Capture the cell that displays the provided text and extract its (X, Y) central coordinate. 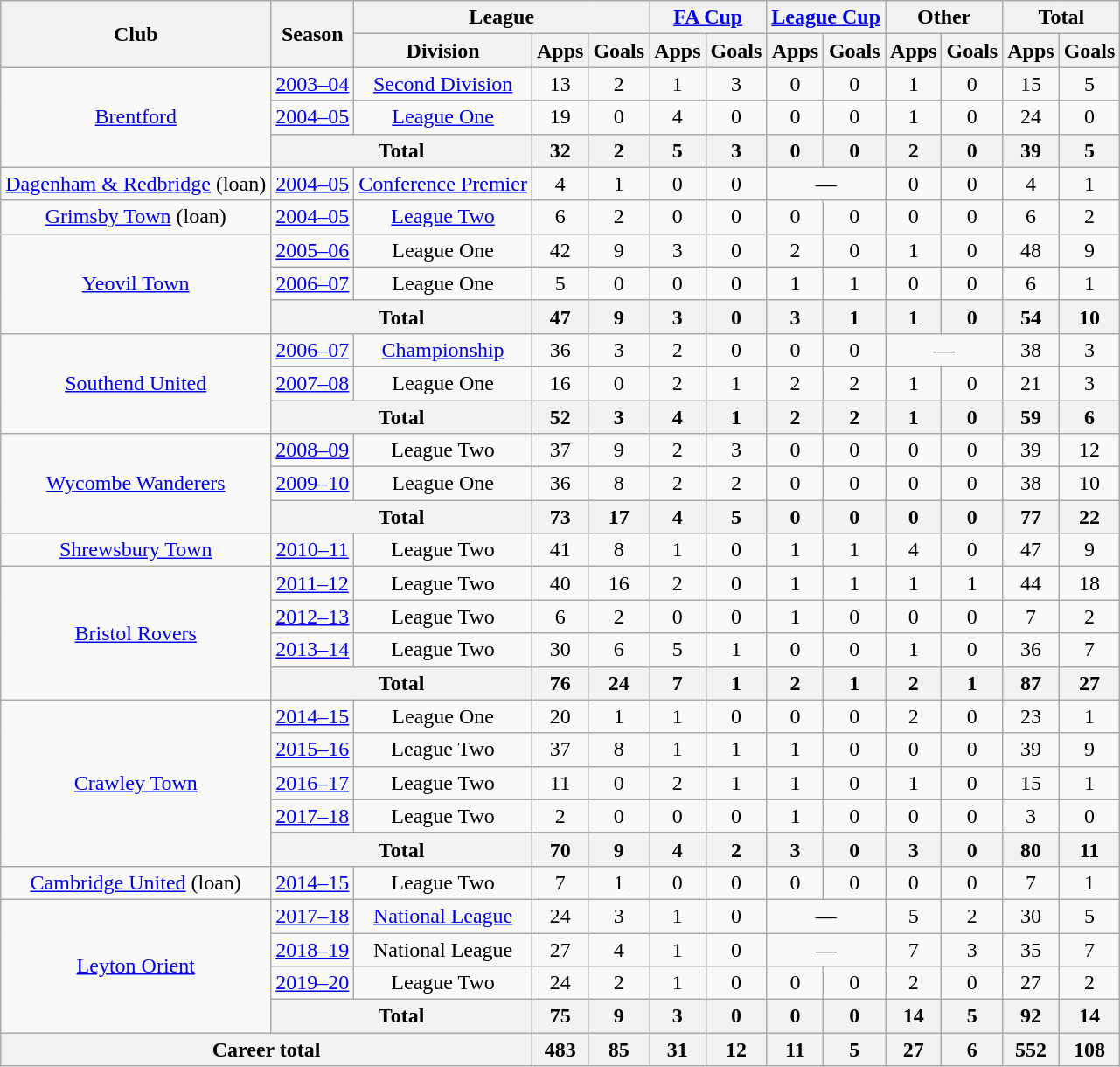
Season (313, 34)
80 (1031, 849)
54 (1031, 317)
FA Cup (708, 17)
Dagenham & Redbridge (loan) (136, 184)
Division (443, 51)
Conference Premier (443, 184)
23 (1031, 716)
70 (560, 849)
59 (1031, 417)
92 (1031, 1016)
Other (944, 17)
Leyton Orient (136, 966)
Crawley Town (136, 783)
Yeovil Town (136, 283)
Wycombe Wanderers (136, 484)
87 (1031, 683)
21 (1031, 383)
2013–14 (313, 650)
77 (1031, 517)
2018–19 (313, 949)
Cambridge United (loan) (136, 882)
2011–12 (313, 583)
22 (1089, 517)
18 (1089, 583)
2009–10 (313, 484)
Second Division (443, 84)
42 (560, 250)
17 (619, 517)
Club (136, 34)
2007–08 (313, 383)
48 (1031, 250)
2012–13 (313, 617)
Brentford (136, 117)
League (502, 17)
40 (560, 583)
Championship (443, 350)
52 (560, 417)
552 (1031, 1050)
75 (560, 1016)
19 (560, 117)
2003–04 (313, 84)
32 (560, 150)
2005–06 (313, 250)
20 (560, 716)
League Cup (826, 17)
76 (560, 683)
2016–17 (313, 783)
13 (560, 84)
2015–16 (313, 750)
108 (1089, 1050)
31 (678, 1050)
Southend United (136, 383)
483 (560, 1050)
35 (1031, 949)
41 (560, 550)
44 (1031, 583)
73 (560, 517)
2019–20 (313, 983)
Career total (267, 1050)
Bristol Rovers (136, 633)
85 (619, 1050)
Shrewsbury Town (136, 550)
Grimsby Town (loan) (136, 217)
2008–09 (313, 450)
2010–11 (313, 550)
